Provide the (X, Y) coordinate of the cell's center where the given text is located.  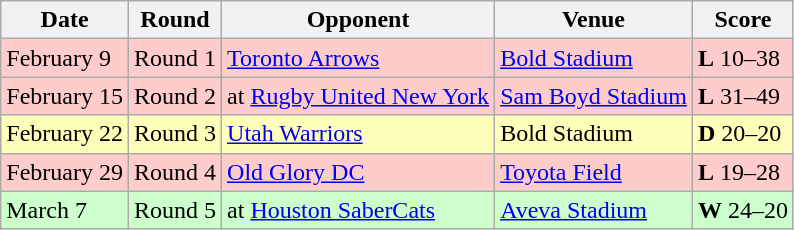
W 24–20 (742, 210)
at Houston SaberCats (358, 210)
February 9 (65, 58)
Toronto Arrows (358, 58)
Utah Warriors (358, 134)
Aveva Stadium (594, 210)
L 19–28 (742, 172)
Sam Boyd Stadium (594, 96)
Date (65, 20)
L 31–49 (742, 96)
Opponent (358, 20)
Toyota Field (594, 172)
L 10–38 (742, 58)
D 20–20 (742, 134)
February 15 (65, 96)
Venue (594, 20)
Round 5 (174, 210)
Round 4 (174, 172)
Old Glory DC (358, 172)
March 7 (65, 210)
Round (174, 20)
February 29 (65, 172)
February 22 (65, 134)
at Rugby United New York (358, 96)
Round 3 (174, 134)
Round 2 (174, 96)
Round 1 (174, 58)
Score (742, 20)
